Search for the cell housing the specified text and yield its [x, y] center coordinate. 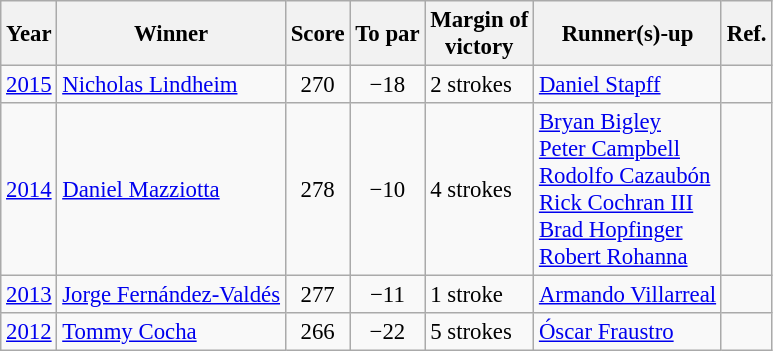
278 [318, 190]
−18 [388, 85]
Bryan Bigley Peter Campbell Rodolfo Cazaubón Rick Cochran III Brad Hopfinger Robert Rohanna [628, 190]
Daniel Mazziotta [171, 190]
2012 [29, 332]
Ref. [746, 34]
Score [318, 34]
2013 [29, 295]
Tommy Cocha [171, 332]
−11 [388, 295]
277 [318, 295]
−22 [388, 332]
Nicholas Lindheim [171, 85]
−10 [388, 190]
Runner(s)-up [628, 34]
Winner [171, 34]
2015 [29, 85]
Jorge Fernández-Valdés [171, 295]
Year [29, 34]
5 strokes [480, 332]
4 strokes [480, 190]
Margin ofvictory [480, 34]
270 [318, 85]
Óscar Fraustro [628, 332]
2014 [29, 190]
Armando Villarreal [628, 295]
To par [388, 34]
266 [318, 332]
Daniel Stapff [628, 85]
2 strokes [480, 85]
1 stroke [480, 295]
